Scan for the cell matching the given text and deliver its (X, Y) coordinate at center. 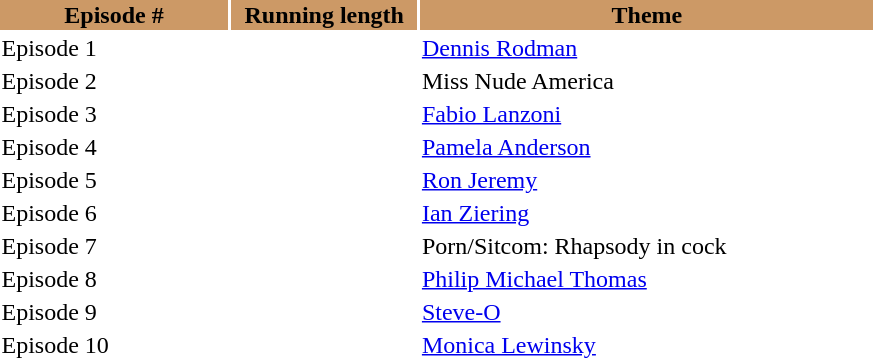
Steve-O (646, 312)
Philip Michael Thomas (646, 279)
Episode 3 (114, 114)
Episode 2 (114, 81)
Episode 6 (114, 213)
Episode 9 (114, 312)
Pamela Anderson (646, 147)
Porn/Sitcom: Rhapsody in cock (646, 246)
Episode 4 (114, 147)
Dennis Rodman (646, 48)
Running length (324, 15)
Episode 7 (114, 246)
Episode # (114, 15)
Ian Ziering (646, 213)
Fabio Lanzoni (646, 114)
Episode 5 (114, 180)
Episode 1 (114, 48)
Miss Nude America (646, 81)
Episode 8 (114, 279)
Theme (646, 15)
Ron Jeremy (646, 180)
